Return [X, Y] of the center of cell containing provided text 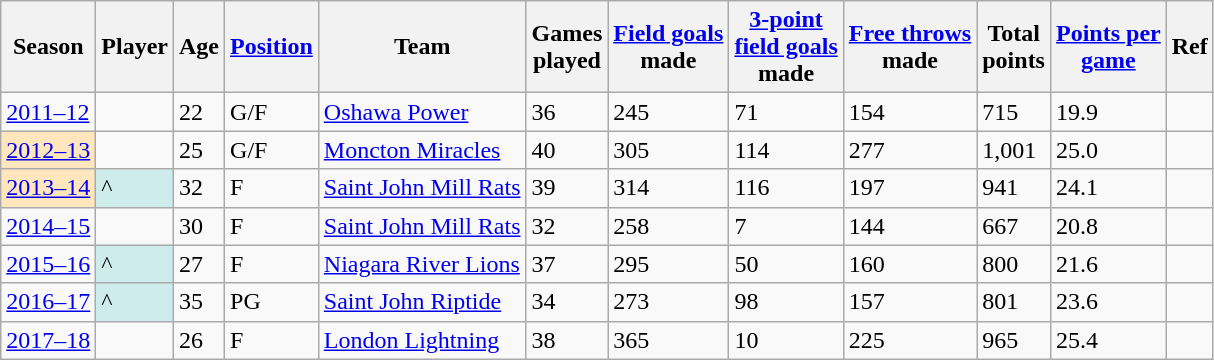
25.4 [1108, 340]
715 [1014, 112]
157 [910, 302]
295 [668, 264]
Season [48, 47]
22 [200, 112]
197 [910, 188]
116 [786, 188]
24.1 [1108, 188]
27 [200, 264]
71 [786, 112]
38 [567, 340]
305 [668, 150]
35 [200, 302]
40 [567, 150]
Ref [1190, 47]
258 [668, 226]
98 [786, 302]
Team [422, 47]
801 [1014, 302]
26 [200, 340]
39 [567, 188]
365 [668, 340]
Age [200, 47]
2011–12 [48, 112]
667 [1014, 226]
25.0 [1108, 150]
2015–16 [48, 264]
Position [272, 47]
10 [786, 340]
Gamesplayed [567, 47]
37 [567, 264]
1,001 [1014, 150]
2017–18 [48, 340]
30 [200, 226]
160 [910, 264]
277 [910, 150]
23.6 [1108, 302]
314 [668, 188]
965 [1014, 340]
2013–14 [48, 188]
144 [910, 226]
7 [786, 226]
19.9 [1108, 112]
154 [910, 112]
Totalpoints [1014, 47]
21.6 [1108, 264]
3-pointfield goalsmade [786, 47]
PG [272, 302]
Free throwsmade [910, 47]
Oshawa Power [422, 112]
225 [910, 340]
800 [1014, 264]
50 [786, 264]
Niagara River Lions [422, 264]
20.8 [1108, 226]
273 [668, 302]
114 [786, 150]
2014–15 [48, 226]
2016–17 [48, 302]
Player [135, 47]
Field goalsmade [668, 47]
Saint John Riptide [422, 302]
34 [567, 302]
Points pergame [1108, 47]
36 [567, 112]
25 [200, 150]
941 [1014, 188]
London Lightning [422, 340]
245 [668, 112]
2012–13 [48, 150]
Moncton Miracles [422, 150]
